Detect which cell encompasses the target text, then output its (X, Y) center coordinate. 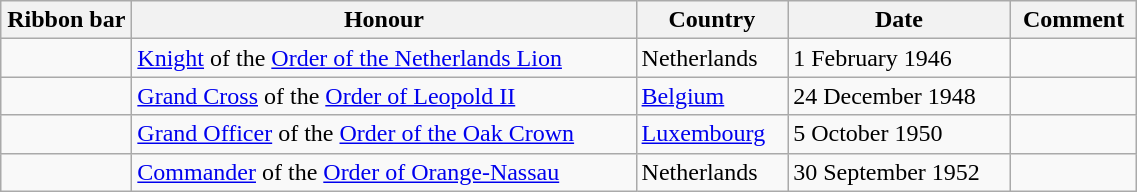
Honour (384, 20)
Knight of the Order of the Netherlands Lion (384, 58)
24 December 1948 (900, 96)
30 September 1952 (900, 172)
Belgium (712, 96)
Grand Officer of the Order of the Oak Crown (384, 134)
Luxembourg (712, 134)
Grand Cross of the Order of Leopold II (384, 96)
Ribbon bar (66, 20)
5 October 1950 (900, 134)
Date (900, 20)
Country (712, 20)
1 February 1946 (900, 58)
Comment (1074, 20)
Commander of the Order of Orange-Nassau (384, 172)
